Return the (X, Y) coordinate for the center point of the cell that contains the specified text.  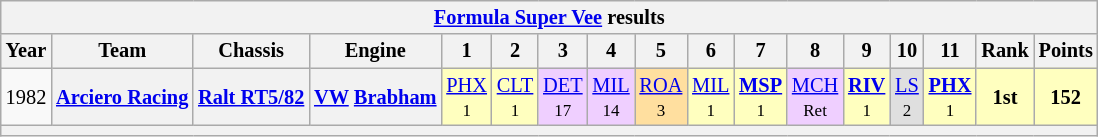
Engine (375, 51)
Ralt RT5/82 (251, 97)
MCHRet (815, 97)
1 (466, 51)
10 (906, 51)
3 (562, 51)
Chassis (251, 51)
1982 (26, 97)
7 (760, 51)
11 (950, 51)
Formula Super Vee results (550, 17)
Arciero Racing (122, 97)
MIL14 (610, 97)
4 (610, 51)
2 (515, 51)
DET17 (562, 97)
152 (1066, 97)
9 (866, 51)
1st (1004, 97)
MIL1 (710, 97)
MSP1 (760, 97)
8 (815, 51)
VW Brabham (375, 97)
Team (122, 51)
ROA3 (662, 97)
6 (710, 51)
Year (26, 51)
RIV1 (866, 97)
Points (1066, 51)
CLT1 (515, 97)
LS2 (906, 97)
5 (662, 51)
Rank (1004, 51)
